Provide the [X, Y] coordinate of the cell's center where the given text is located.  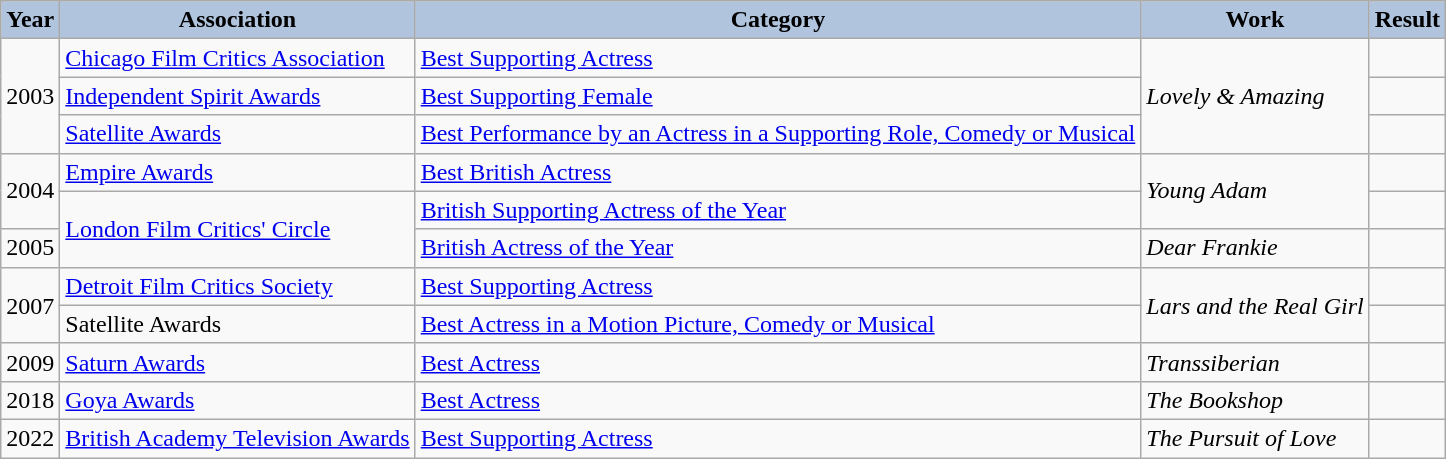
Year [30, 20]
Best Actress in a Motion Picture, Comedy or Musical [778, 324]
Result [1407, 20]
Category [778, 20]
Lars and the Real Girl [1255, 305]
Empire Awards [238, 172]
Association [238, 20]
2004 [30, 191]
Saturn Awards [238, 362]
Detroit Film Critics Society [238, 286]
2009 [30, 362]
2003 [30, 96]
Best Performance by an Actress in a Supporting Role, Comedy or Musical [778, 134]
2018 [30, 400]
London Film Critics' Circle [238, 229]
2007 [30, 305]
2022 [30, 438]
British Academy Television Awards [238, 438]
The Bookshop [1255, 400]
Lovely & Amazing [1255, 96]
Chicago Film Critics Association [238, 58]
2005 [30, 248]
Dear Frankie [1255, 248]
British Actress of the Year [778, 248]
Independent Spirit Awards [238, 96]
Goya Awards [238, 400]
Work [1255, 20]
Young Adam [1255, 191]
Transsiberian [1255, 362]
British Supporting Actress of the Year [778, 210]
Best Supporting Female [778, 96]
Best British Actress [778, 172]
The Pursuit of Love [1255, 438]
